Detect which cell encompasses the target text, then output its (X, Y) center coordinate. 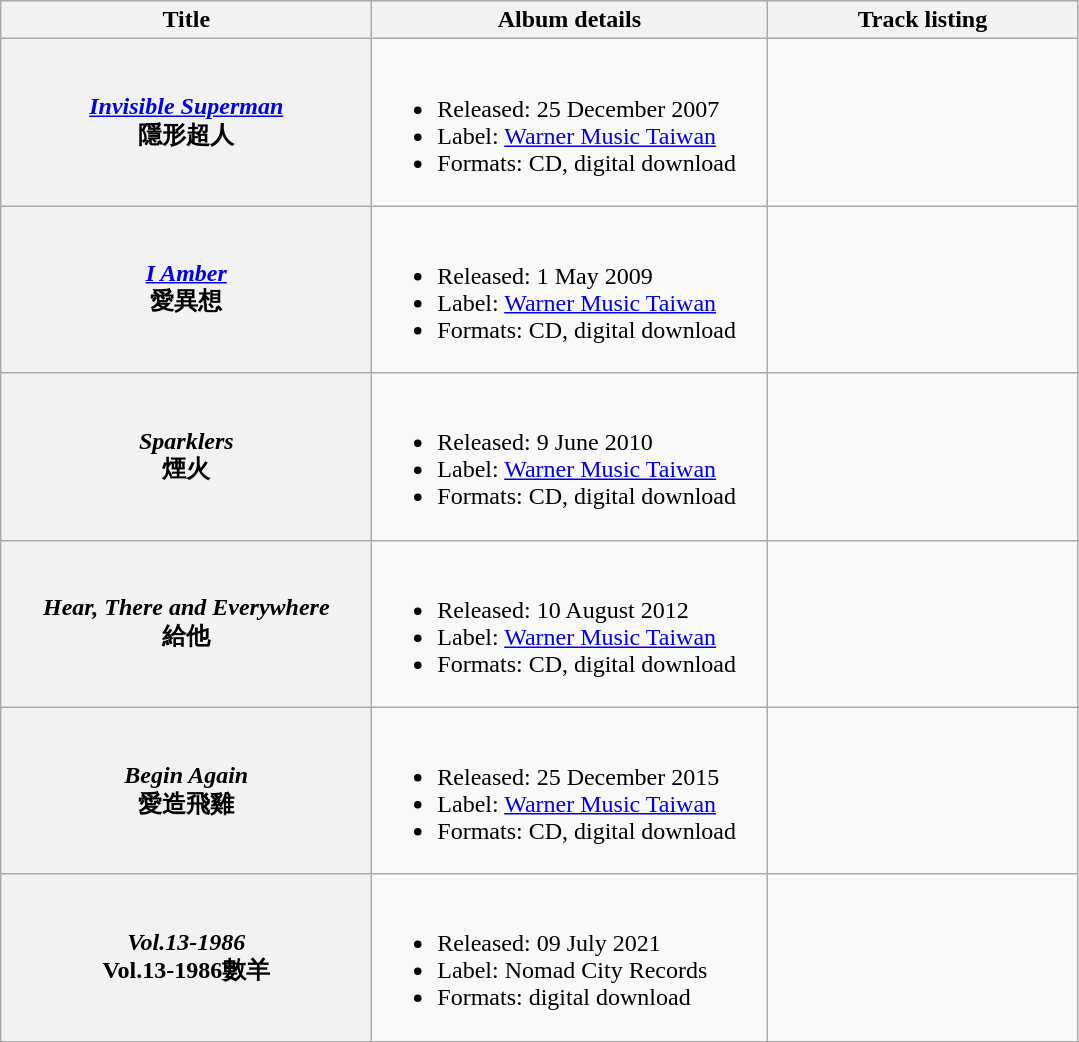
Track listing (922, 20)
Vol.13-1986 Vol.13-1986數羊 (186, 958)
Invisible Superman 隱形超人 (186, 122)
Released: 9 June 2010Label: Warner Music TaiwanFormats: CD, digital download (570, 456)
Released: 25 December 2015Label: Warner Music TaiwanFormats: CD, digital download (570, 790)
Begin Again 愛造飛雞 (186, 790)
Album details (570, 20)
Sparklers 煙火 (186, 456)
Released: 09 July 2021Label: Nomad City RecordsFormats: digital download (570, 958)
I Amber 愛異想 (186, 290)
Released: 10 August 2012Label: Warner Music TaiwanFormats: CD, digital download (570, 624)
Released: 25 December 2007Label: Warner Music TaiwanFormats: CD, digital download (570, 122)
Title (186, 20)
Hear, There and Everywhere 給他 (186, 624)
Released: 1 May 2009Label: Warner Music TaiwanFormats: CD, digital download (570, 290)
